Detect which cell encompasses the target text, then output its [X, Y] center coordinate. 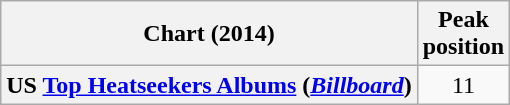
Peakposition [463, 34]
US Top Heatseekers Albums (Billboard) [209, 85]
Chart (2014) [209, 34]
11 [463, 85]
